Return the [x, y] coordinate for the center point of the cell that contains the specified text.  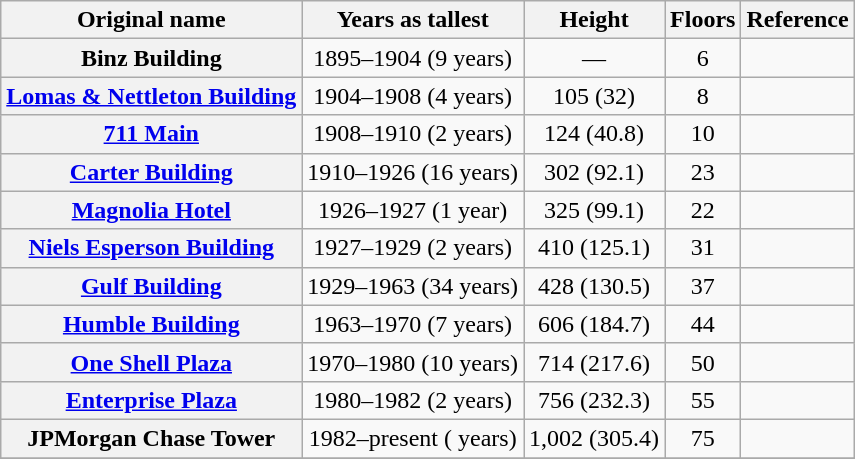
606 (184.7) [594, 324]
428 (130.5) [594, 286]
1929–1963 (34 years) [413, 286]
Height [594, 20]
22 [703, 210]
Gulf Building [152, 286]
1963–1970 (7 years) [413, 324]
124 (40.8) [594, 134]
Years as tallest [413, 20]
23 [703, 172]
302 (92.1) [594, 172]
JPMorgan Chase Tower [152, 438]
1,002 (305.4) [594, 438]
1980–1982 (2 years) [413, 400]
75 [703, 438]
410 (125.1) [594, 248]
6 [703, 58]
1926–1927 (1 year) [413, 210]
Floors [703, 20]
One Shell Plaza [152, 362]
1895–1904 (9 years) [413, 58]
325 (99.1) [594, 210]
1927–1929 (2 years) [413, 248]
1982–present ( years) [413, 438]
1970–1980 (10 years) [413, 362]
Magnolia Hotel [152, 210]
Humble Building [152, 324]
Niels Esperson Building [152, 248]
Original name [152, 20]
50 [703, 362]
Reference [798, 20]
Binz Building [152, 58]
10 [703, 134]
711 Main [152, 134]
756 (232.3) [594, 400]
1904–1908 (4 years) [413, 96]
1908–1910 (2 years) [413, 134]
105 (32) [594, 96]
714 (217.6) [594, 362]
— [594, 58]
31 [703, 248]
8 [703, 96]
Enterprise Plaza [152, 400]
Lomas & Nettleton Building [152, 96]
55 [703, 400]
37 [703, 286]
44 [703, 324]
1910–1926 (16 years) [413, 172]
Carter Building [152, 172]
